Search for the cell housing the specified text and yield its [X, Y] center coordinate. 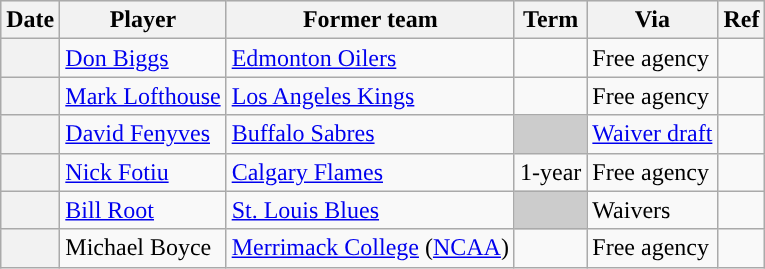
Waivers [652, 210]
Calgary Flames [370, 172]
Waiver draft [652, 134]
Mark Lofthouse [143, 96]
Former team [370, 20]
Los Angeles Kings [370, 96]
Nick Fotiu [143, 172]
Buffalo Sabres [370, 134]
Edmonton Oilers [370, 58]
Player [143, 20]
Term [550, 20]
1-year [550, 172]
Merrimack College (NCAA) [370, 248]
Bill Root [143, 210]
St. Louis Blues [370, 210]
Don Biggs [143, 58]
Ref [742, 20]
Date [30, 20]
David Fenyves [143, 134]
Michael Boyce [143, 248]
Via [652, 20]
